Locate the cell with the specified text and output its [X, Y] center coordinate. 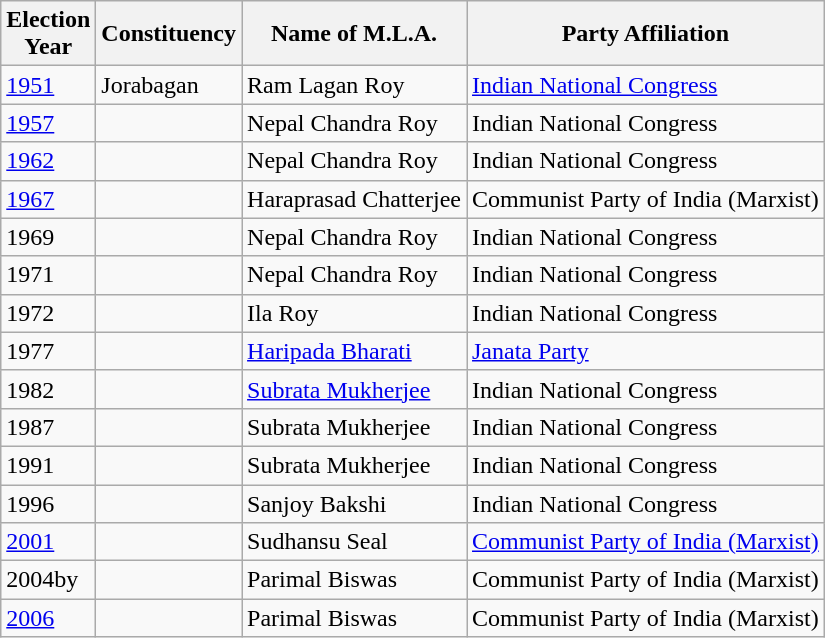
1951 [48, 85]
1982 [48, 389]
Ram Lagan Roy [354, 85]
Sanjoy Bakshi [354, 503]
Jorabagan [169, 85]
2001 [48, 542]
1971 [48, 275]
Constituency [169, 34]
1996 [48, 503]
2006 [48, 618]
1991 [48, 465]
Haraprasad Chatterjee [354, 199]
Sudhansu Seal [354, 542]
Ila Roy [354, 313]
Haripada Bharati [354, 351]
Election Year [48, 34]
2004by [48, 580]
1957 [48, 123]
1972 [48, 313]
Party Affiliation [645, 34]
1977 [48, 351]
1969 [48, 237]
Janata Party [645, 351]
1967 [48, 199]
Name of M.L.A. [354, 34]
1987 [48, 427]
1962 [48, 161]
